Identify which cell holds the provided text, then report its (X, Y) central coordinate. 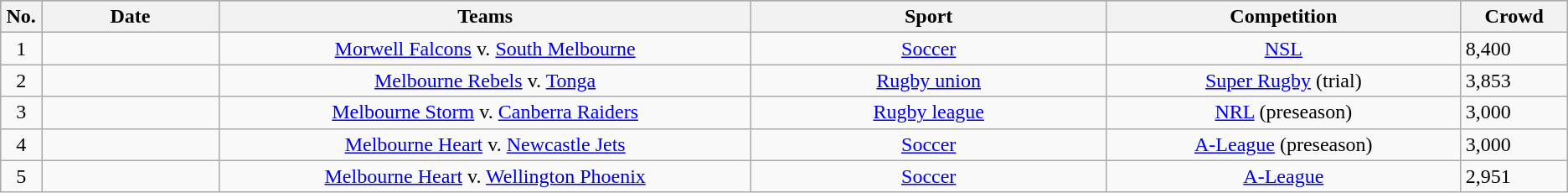
5 (22, 176)
4 (22, 144)
Teams (484, 17)
3 (22, 112)
Melbourne Heart v. Wellington Phoenix (484, 176)
Date (131, 17)
No. (22, 17)
Super Rugby (trial) (1284, 81)
NSL (1284, 49)
Melbourne Rebels v. Tonga (484, 81)
Competition (1284, 17)
1 (22, 49)
Rugby league (929, 112)
Sport (929, 17)
NRL (preseason) (1284, 112)
Rugby union (929, 81)
Melbourne Heart v. Newcastle Jets (484, 144)
3,853 (1514, 81)
Crowd (1514, 17)
Morwell Falcons v. South Melbourne (484, 49)
2 (22, 81)
Melbourne Storm v. Canberra Raiders (484, 112)
A-League (1284, 176)
A-League (preseason) (1284, 144)
8,400 (1514, 49)
2,951 (1514, 176)
